Search for the cell housing the specified text and yield its [X, Y] center coordinate. 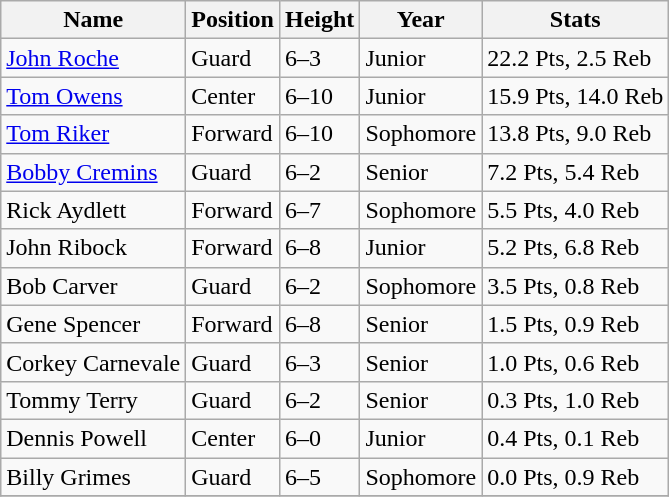
6–0 [319, 438]
Bob Carver [94, 286]
22.2 Pts, 2.5 Reb [576, 58]
1.5 Pts, 0.9 Reb [576, 324]
Stats [576, 20]
Position [233, 20]
Dennis Powell [94, 438]
Tom Owens [94, 96]
Height [319, 20]
13.8 Pts, 9.0 Reb [576, 134]
Name [94, 20]
Billy Grimes [94, 477]
0.0 Pts, 0.9 Reb [576, 477]
6–7 [319, 210]
5.5 Pts, 4.0 Reb [576, 210]
15.9 Pts, 14.0 Reb [576, 96]
Gene Spencer [94, 324]
Bobby Cremins [94, 172]
0.4 Pts, 0.1 Reb [576, 438]
John Ribock [94, 248]
Year [421, 20]
0.3 Pts, 1.0 Reb [576, 400]
1.0 Pts, 0.6 Reb [576, 362]
John Roche [94, 58]
7.2 Pts, 5.4 Reb [576, 172]
3.5 Pts, 0.8 Reb [576, 286]
Tom Riker [94, 134]
Corkey Carnevale [94, 362]
6–5 [319, 477]
5.2 Pts, 6.8 Reb [576, 248]
Rick Aydlett [94, 210]
Tommy Terry [94, 400]
